Output the [X, Y] coordinate of the center of the cell containing the given text.  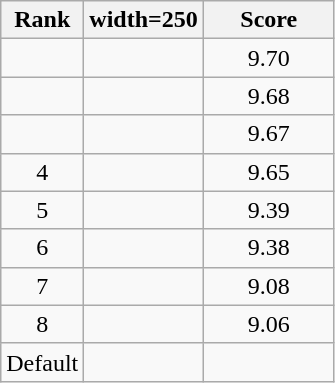
Score [268, 20]
9.08 [268, 286]
9.06 [268, 324]
9.70 [268, 58]
5 [42, 210]
9.65 [268, 172]
8 [42, 324]
7 [42, 286]
Default [42, 362]
width=250 [144, 20]
9.67 [268, 134]
9.39 [268, 210]
Rank [42, 20]
9.38 [268, 248]
6 [42, 248]
9.68 [268, 96]
4 [42, 172]
